Provide the (X, Y) coordinate of the cell's center where the given text is located.  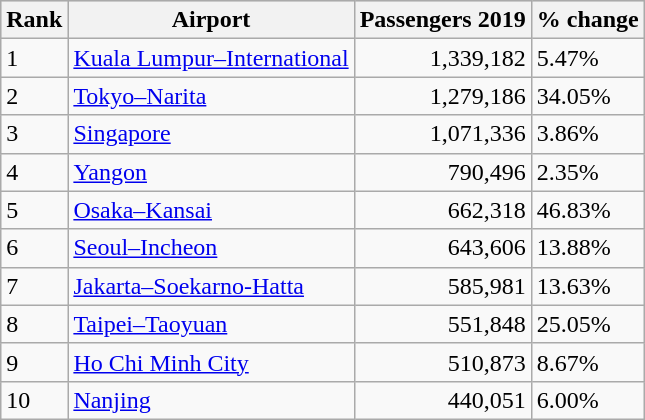
3.86% (588, 134)
2 (34, 96)
5.47% (588, 58)
Passengers 2019 (442, 20)
Airport (211, 20)
1,279,186 (442, 96)
440,051 (442, 400)
2.35% (588, 172)
25.05% (588, 324)
10 (34, 400)
8 (34, 324)
Nanjing (211, 400)
551,848 (442, 324)
8.67% (588, 362)
790,496 (442, 172)
662,318 (442, 210)
5 (34, 210)
Osaka–Kansai (211, 210)
1,071,336 (442, 134)
34.05% (588, 96)
6 (34, 248)
46.83% (588, 210)
Yangon (211, 172)
1 (34, 58)
Ho Chi Minh City (211, 362)
1,339,182 (442, 58)
Singapore (211, 134)
7 (34, 286)
13.63% (588, 286)
585,981 (442, 286)
9 (34, 362)
Rank (34, 20)
Jakarta–Soekarno-Hatta (211, 286)
643,606 (442, 248)
Taipei–Taoyuan (211, 324)
Tokyo–Narita (211, 96)
Kuala Lumpur–International (211, 58)
% change (588, 20)
3 (34, 134)
13.88% (588, 248)
Seoul–Incheon (211, 248)
6.00% (588, 400)
510,873 (442, 362)
4 (34, 172)
